Provide the (X, Y) coordinate of the cell's center where the given text is located.  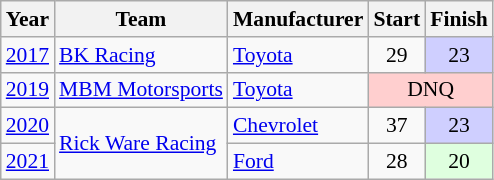
2020 (28, 126)
DNQ (430, 90)
Finish (459, 19)
MBM Motorsports (141, 90)
29 (396, 55)
20 (459, 162)
2019 (28, 90)
2021 (28, 162)
Ford (298, 162)
28 (396, 162)
Start (396, 19)
Year (28, 19)
BK Racing (141, 55)
2017 (28, 55)
37 (396, 126)
Manufacturer (298, 19)
Rick Ware Racing (141, 144)
Chevrolet (298, 126)
Team (141, 19)
